For the text-containing cell, return its midpoint in [x, y] coordinate format. 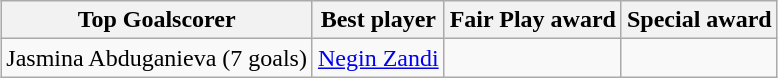
Fair Play award [532, 20]
Best player [378, 20]
Jasmina Abduganieva (7 goals) [157, 58]
Special award [699, 20]
Negin Zandi [378, 58]
Top Goalscorer [157, 20]
